Return the (X, Y) coordinate for the center point of the cell that contains the specified text.  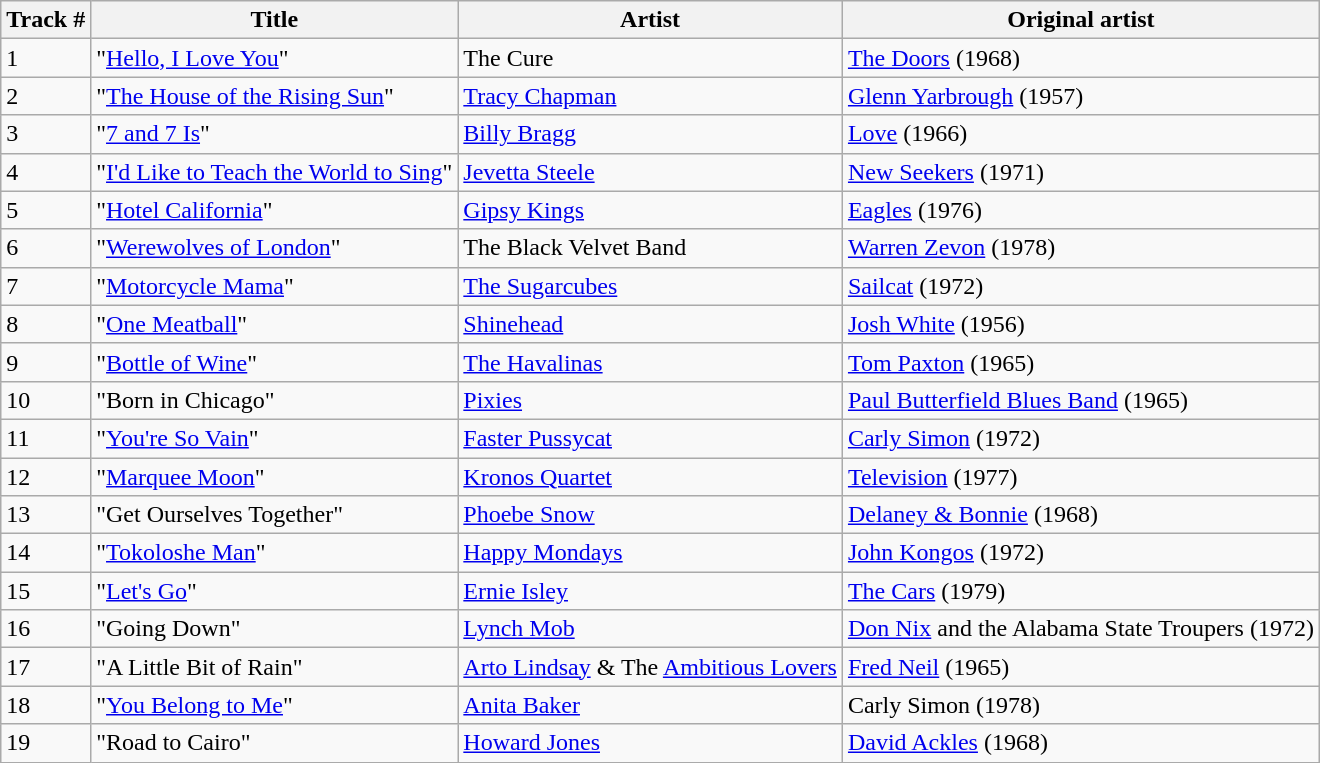
Happy Mondays (650, 553)
The Black Velvet Band (650, 248)
Don Nix and the Alabama State Troupers (1972) (1080, 629)
16 (46, 629)
Sailcat (1972) (1080, 286)
"Going Down" (274, 629)
Jevetta Steele (650, 172)
Tracy Chapman (650, 96)
Paul Butterfield Blues Band (1965) (1080, 400)
"The House of the Rising Sun" (274, 96)
Shinehead (650, 324)
Tom Paxton (1965) (1080, 362)
Ernie Isley (650, 591)
18 (46, 705)
The Doors (1968) (1080, 58)
5 (46, 210)
6 (46, 248)
Faster Pussycat (650, 438)
15 (46, 591)
The Cure (650, 58)
17 (46, 667)
"Marquee Moon" (274, 477)
Anita Baker (650, 705)
Warren Zevon (1978) (1080, 248)
"One Meatball" (274, 324)
7 (46, 286)
"You're So Vain" (274, 438)
3 (46, 134)
2 (46, 96)
Gipsy Kings (650, 210)
1 (46, 58)
"7 and 7 Is" (274, 134)
"Tokoloshe Man" (274, 553)
4 (46, 172)
Delaney & Bonnie (1968) (1080, 515)
"I'd Like to Teach the World to Sing" (274, 172)
Fred Neil (1965) (1080, 667)
11 (46, 438)
19 (46, 743)
8 (46, 324)
Original artist (1080, 20)
New Seekers (1971) (1080, 172)
"Born in Chicago" (274, 400)
Pixies (650, 400)
Carly Simon (1978) (1080, 705)
Eagles (1976) (1080, 210)
10 (46, 400)
The Havalinas (650, 362)
Carly Simon (1972) (1080, 438)
13 (46, 515)
Kronos Quartet (650, 477)
Glenn Yarbrough (1957) (1080, 96)
"A Little Bit of Rain" (274, 667)
Title (274, 20)
14 (46, 553)
9 (46, 362)
The Sugarcubes (650, 286)
John Kongos (1972) (1080, 553)
Track # (46, 20)
12 (46, 477)
"You Belong to Me" (274, 705)
Josh White (1956) (1080, 324)
David Ackles (1968) (1080, 743)
Artist (650, 20)
Love (1966) (1080, 134)
Arto Lindsay & The Ambitious Lovers (650, 667)
"Hotel California" (274, 210)
Phoebe Snow (650, 515)
"Let's Go" (274, 591)
"Werewolves of London" (274, 248)
The Cars (1979) (1080, 591)
"Get Ourselves Together" (274, 515)
Howard Jones (650, 743)
"Road to Cairo" (274, 743)
"Motorcycle Mama" (274, 286)
Billy Bragg (650, 134)
"Hello, I Love You" (274, 58)
Lynch Mob (650, 629)
Television (1977) (1080, 477)
"Bottle of Wine" (274, 362)
